Pinpoint the cell where the given text exists, returning its [X, Y] midpoint coordinate. 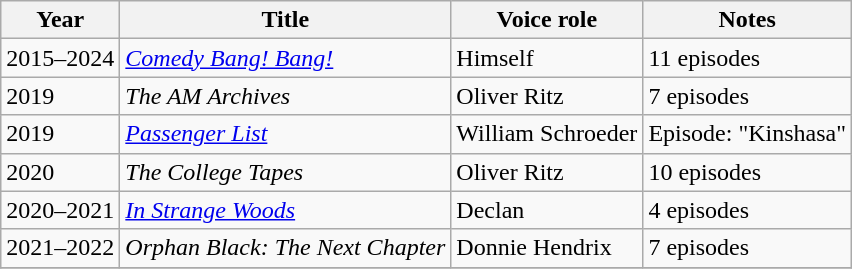
In Strange Woods [286, 210]
The College Tapes [286, 172]
2020–2021 [60, 210]
Voice role [547, 20]
Donnie Hendrix [547, 248]
Himself [547, 58]
Passenger List [286, 134]
Episode: "Kinshasa" [748, 134]
Orphan Black: The Next Chapter [286, 248]
2015–2024 [60, 58]
Comedy Bang! Bang! [286, 58]
William Schroeder [547, 134]
4 episodes [748, 210]
Declan [547, 210]
10 episodes [748, 172]
The AM Archives [286, 96]
2020 [60, 172]
11 episodes [748, 58]
Title [286, 20]
Notes [748, 20]
Year [60, 20]
2021–2022 [60, 248]
